Capture the cell that displays the provided text and extract its [x, y] central coordinate. 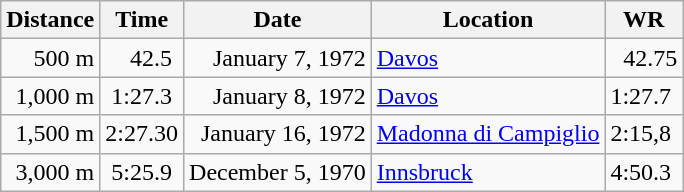
Distance [50, 20]
42.5 [142, 58]
1,000 m [50, 96]
500 m [50, 58]
3,000 m [50, 172]
January 16, 1972 [278, 134]
January 7, 1972 [278, 58]
5:25.9 [142, 172]
Time [142, 20]
December 5, 1970 [278, 172]
Location [488, 20]
January 8, 1972 [278, 96]
Innsbruck [488, 172]
4:50.3 [644, 172]
Date [278, 20]
1:27.3 [142, 96]
2:15,8 [644, 134]
WR [644, 20]
Madonna di Campiglio [488, 134]
1:27.7 [644, 96]
2:27.30 [142, 134]
42.75 [644, 58]
1,500 m [50, 134]
